Return (x, y) of the center of cell containing provided text 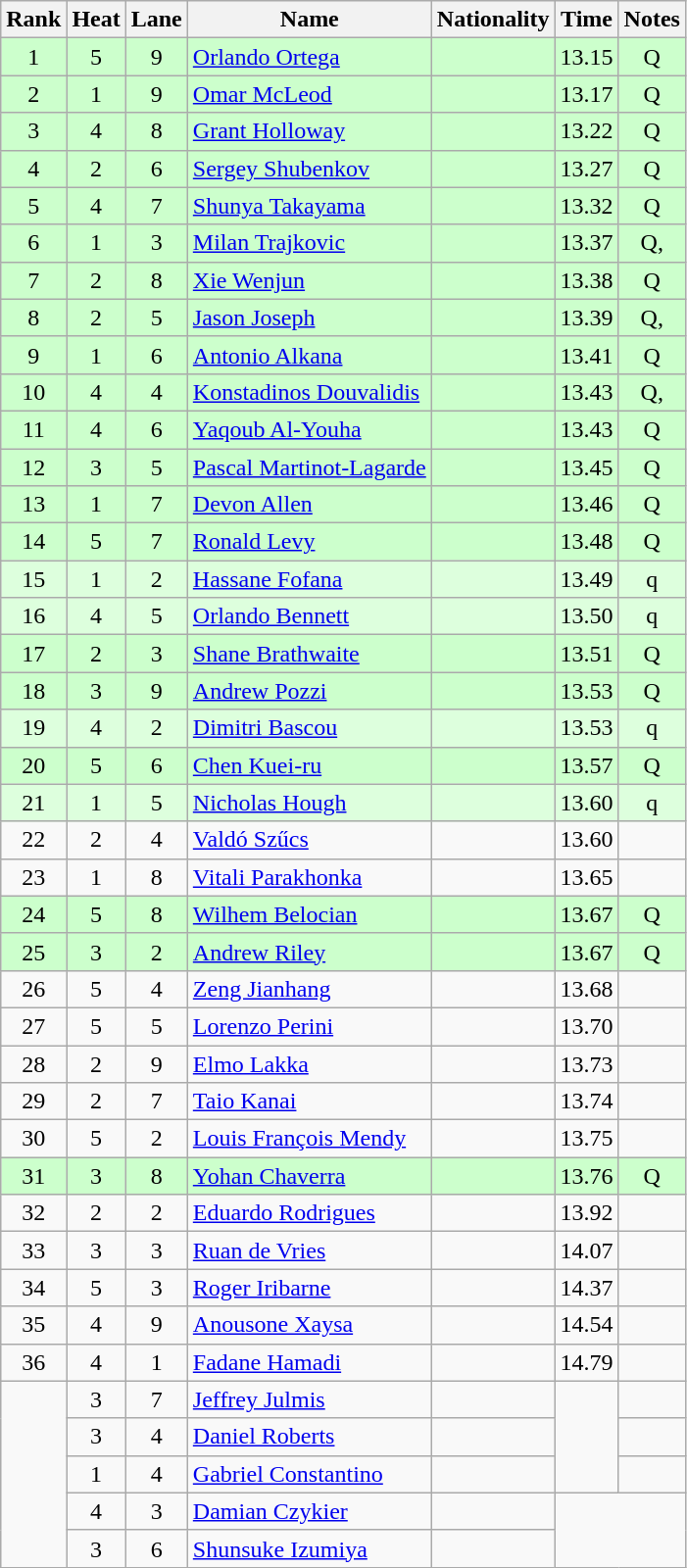
Andrew Pozzi (310, 691)
23 (33, 877)
13 (33, 505)
Vitali Parakhonka (310, 877)
Devon Allen (310, 505)
20 (33, 765)
Pascal Martinot-Lagarde (310, 467)
13.50 (586, 616)
14.37 (586, 1288)
Lorenzo Perini (310, 1026)
35 (33, 1325)
13.32 (586, 206)
13.27 (586, 169)
Nicholas Hough (310, 803)
Shunsuke Izumiya (310, 1548)
Gabriel Constantino (310, 1474)
Name (310, 20)
17 (33, 654)
Ronald Levy (310, 542)
13.22 (586, 131)
Valdó Szűcs (310, 840)
12 (33, 467)
21 (33, 803)
Dimitri Bascou (310, 728)
31 (33, 1176)
13.74 (586, 1102)
Omar McLeod (310, 94)
14.79 (586, 1362)
Nationality (493, 20)
13.68 (586, 989)
22 (33, 840)
14 (33, 542)
30 (33, 1139)
13.70 (586, 1026)
14.54 (586, 1325)
Shane Brathwaite (310, 654)
Orlando Ortega (310, 57)
18 (33, 691)
33 (33, 1250)
32 (33, 1213)
13.49 (586, 579)
15 (33, 579)
Eduardo Rodrigues (310, 1213)
Sergey Shubenkov (310, 169)
Grant Holloway (310, 131)
Yaqoub Al-Youha (310, 429)
Shunya Takayama (310, 206)
13.45 (586, 467)
19 (33, 728)
Taio Kanai (310, 1102)
Konstadinos Douvalidis (310, 392)
Jason Joseph (310, 318)
13.51 (586, 654)
13.65 (586, 877)
13.37 (586, 243)
29 (33, 1102)
13.46 (586, 505)
Milan Trajkovic (310, 243)
Anousone Xaysa (310, 1325)
Rank (33, 20)
36 (33, 1362)
26 (33, 989)
Antonio Alkana (310, 355)
Hassane Fofana (310, 579)
Andrew Riley (310, 952)
13.15 (586, 57)
27 (33, 1026)
13.39 (586, 318)
13.48 (586, 542)
Fadane Hamadi (310, 1362)
Roger Iribarne (310, 1288)
24 (33, 914)
Ruan de Vries (310, 1250)
11 (33, 429)
Daniel Roberts (310, 1437)
Damian Czykier (310, 1511)
Lane (157, 20)
10 (33, 392)
13.38 (586, 280)
25 (33, 952)
13.17 (586, 94)
Yohan Chaverra (310, 1176)
28 (33, 1063)
Time (586, 20)
Heat (96, 20)
14.07 (586, 1250)
Zeng Jianhang (310, 989)
13.73 (586, 1063)
16 (33, 616)
13.76 (586, 1176)
Xie Wenjun (310, 280)
Chen Kuei-ru (310, 765)
Notes (652, 20)
34 (33, 1288)
Jeffrey Julmis (310, 1399)
Elmo Lakka (310, 1063)
13.41 (586, 355)
Orlando Bennett (310, 616)
13.75 (586, 1139)
13.92 (586, 1213)
Louis François Mendy (310, 1139)
13.57 (586, 765)
Wilhem Belocian (310, 914)
